Identify which cell holds the provided text, then report its [x, y] central coordinate. 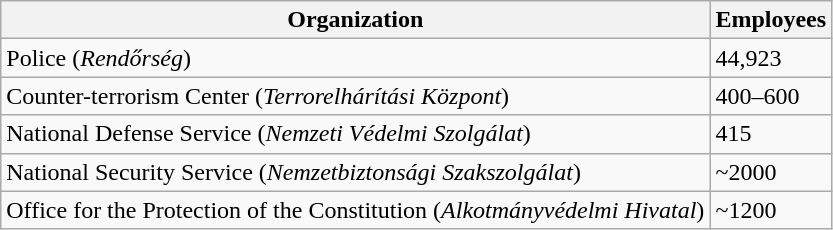
~2000 [771, 172]
Police (Rendőrség) [356, 58]
Counter-terrorism Center (Terrorelhárítási Központ) [356, 96]
Organization [356, 20]
Office for the Protection of the Constitution (Alkotmányvédelmi Hivatal) [356, 210]
~1200 [771, 210]
44,923 [771, 58]
National Defense Service (Nemzeti Védelmi Szolgálat) [356, 134]
415 [771, 134]
400–600 [771, 96]
National Security Service (Nemzetbiztonsági Szakszolgálat) [356, 172]
Employees [771, 20]
